Return (X, Y) of the center of cell containing provided text 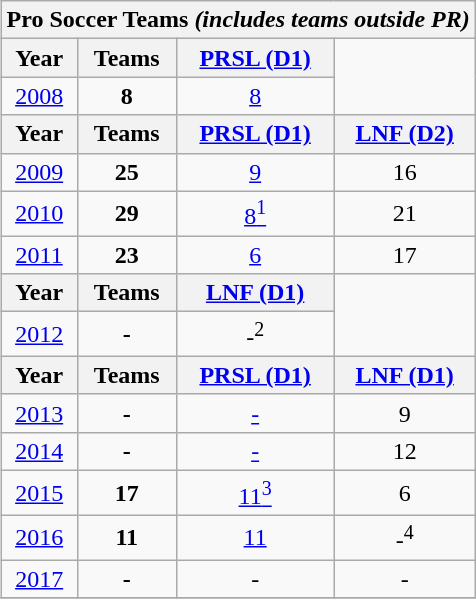
2011 (39, 255)
16 (404, 172)
25 (126, 172)
113 (255, 492)
2014 (39, 451)
21 (404, 214)
29 (126, 214)
2009 (39, 172)
LNF (D2) (404, 134)
81 (255, 214)
2008 (39, 96)
2013 (39, 413)
2015 (39, 492)
-2 (255, 334)
12 (404, 451)
2010 (39, 214)
2012 (39, 334)
2016 (39, 538)
23 (126, 255)
2017 (39, 579)
Pro Soccer Teams (includes teams outside PR) (238, 20)
-4 (404, 538)
